Pinpoint the cell where the given text exists, returning its [X, Y] midpoint coordinate. 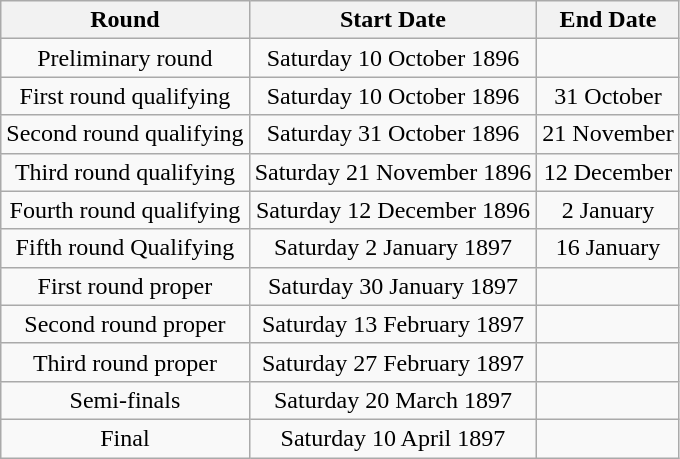
End Date [608, 20]
Second round proper [125, 324]
Third round proper [125, 362]
Start Date [393, 20]
Saturday 12 December 1896 [393, 210]
12 December [608, 172]
Saturday 20 March 1897 [393, 400]
Saturday 10 April 1897 [393, 438]
Third round qualifying [125, 172]
Preliminary round [125, 58]
Final [125, 438]
Saturday 21 November 1896 [393, 172]
21 November [608, 134]
Saturday 2 January 1897 [393, 248]
Semi-finals [125, 400]
Round [125, 20]
16 January [608, 248]
First round proper [125, 286]
Saturday 31 October 1896 [393, 134]
Saturday 13 February 1897 [393, 324]
Fifth round Qualifying [125, 248]
Second round qualifying [125, 134]
First round qualifying [125, 96]
Saturday 27 February 1897 [393, 362]
31 October [608, 96]
2 January [608, 210]
Fourth round qualifying [125, 210]
Saturday 30 January 1897 [393, 286]
